Provide the [x, y] coordinate of the cell's center where the given text is located.  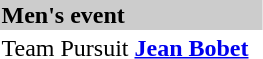
Men's event [131, 15]
